Locate the cell with the specified text and output its (X, Y) center coordinate. 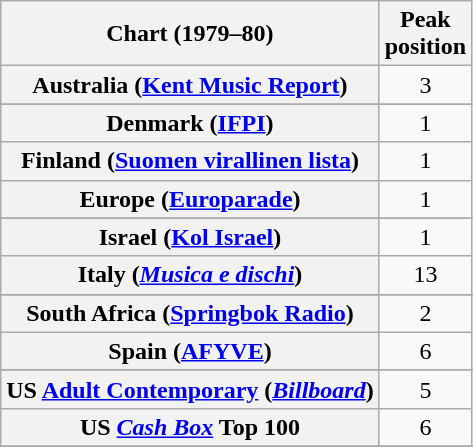
Australia (Kent Music Report) (190, 85)
Italy (Musica e dischi) (190, 275)
5 (425, 389)
US Cash Box Top 100 (190, 427)
Peakposition (425, 34)
2 (425, 313)
US Adult Contemporary (Billboard) (190, 389)
South Africa (Springbok Radio) (190, 313)
Denmark (IFPI) (190, 123)
Chart (1979–80) (190, 34)
Israel (Kol Israel) (190, 237)
13 (425, 275)
3 (425, 85)
Spain (AFYVE) (190, 351)
Finland (Suomen virallinen lista) (190, 161)
Europe (Europarade) (190, 199)
